Return the (x, y) coordinate for the center point of the cell that contains the specified text.  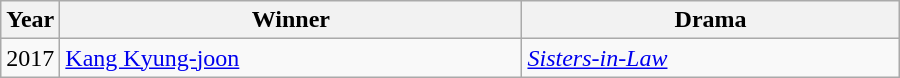
Kang Kyung-joon (291, 58)
Winner (291, 20)
2017 (30, 58)
Year (30, 20)
Sisters-in-Law (710, 58)
Drama (710, 20)
